Determine the (x, y) coordinate at the center of the cell enclosing the given text.  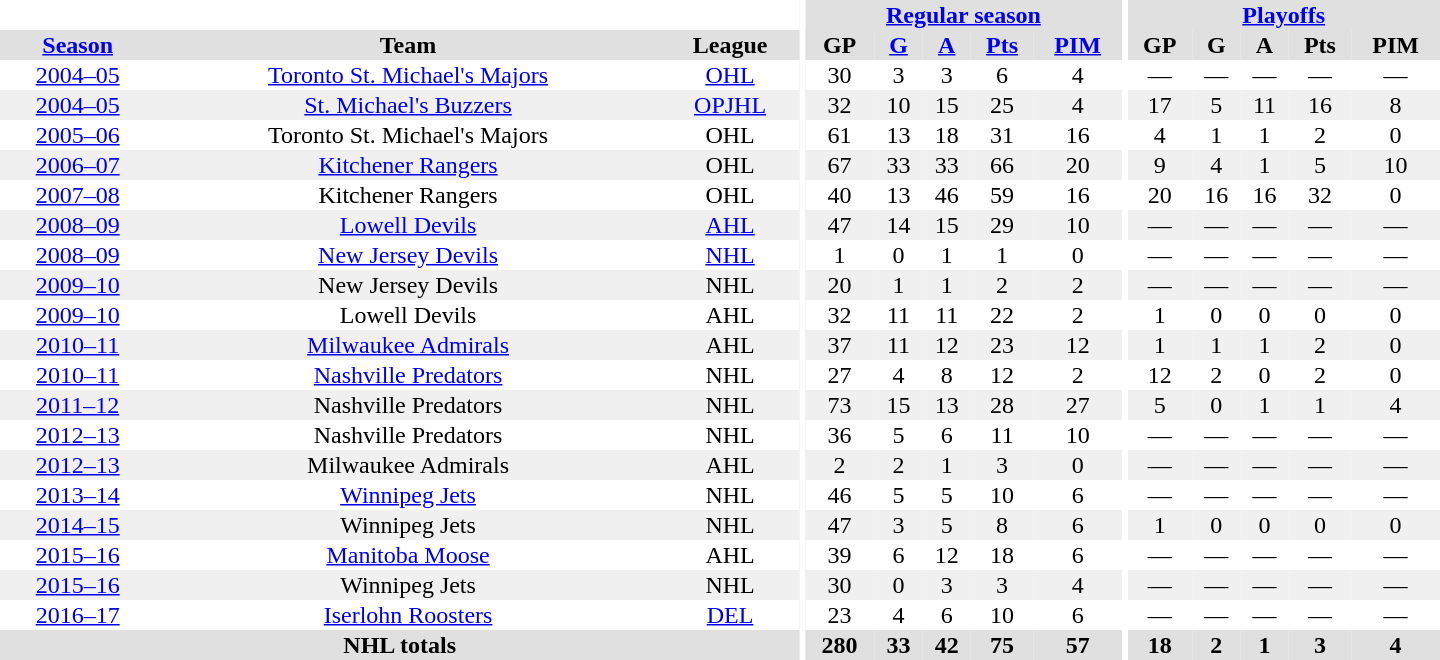
22 (1002, 315)
25 (1002, 105)
75 (1002, 645)
280 (840, 645)
36 (840, 435)
Season (78, 45)
42 (947, 645)
2016–17 (78, 615)
39 (840, 555)
66 (1002, 165)
Team (408, 45)
2013–14 (78, 495)
Playoffs (1284, 15)
37 (840, 345)
Manitoba Moose (408, 555)
League (730, 45)
29 (1002, 225)
Iserlohn Roosters (408, 615)
2006–07 (78, 165)
2011–12 (78, 405)
31 (1002, 135)
2014–15 (78, 525)
14 (898, 225)
OPJHL (730, 105)
57 (1078, 645)
67 (840, 165)
28 (1002, 405)
St. Michael's Buzzers (408, 105)
Regular season (964, 15)
59 (1002, 195)
2007–08 (78, 195)
2005–06 (78, 135)
17 (1160, 105)
9 (1160, 165)
DEL (730, 615)
40 (840, 195)
61 (840, 135)
73 (840, 405)
NHL totals (400, 645)
